Return the [x, y] coordinate for the center point of the cell that contains the specified text.  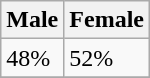
52% [107, 58]
Female [107, 20]
Male [32, 20]
48% [32, 58]
